Capture the cell that displays the provided text and extract its (x, y) central coordinate. 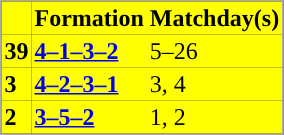
39 (17, 50)
3 (17, 84)
1, 2 (214, 116)
4–2–3–1 (90, 84)
3–5–2 (90, 116)
2 (17, 116)
5–26 (214, 50)
3, 4 (214, 84)
Matchday(s) (214, 18)
4–1–3–2 (90, 50)
Formation (90, 18)
